Identify which cell holds the provided text, then report its [x, y] central coordinate. 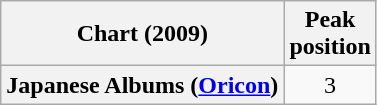
3 [330, 85]
Peakposition [330, 34]
Japanese Albums (Oricon) [142, 85]
Chart (2009) [142, 34]
